Pinpoint the cell where the given text exists, returning its (X, Y) midpoint coordinate. 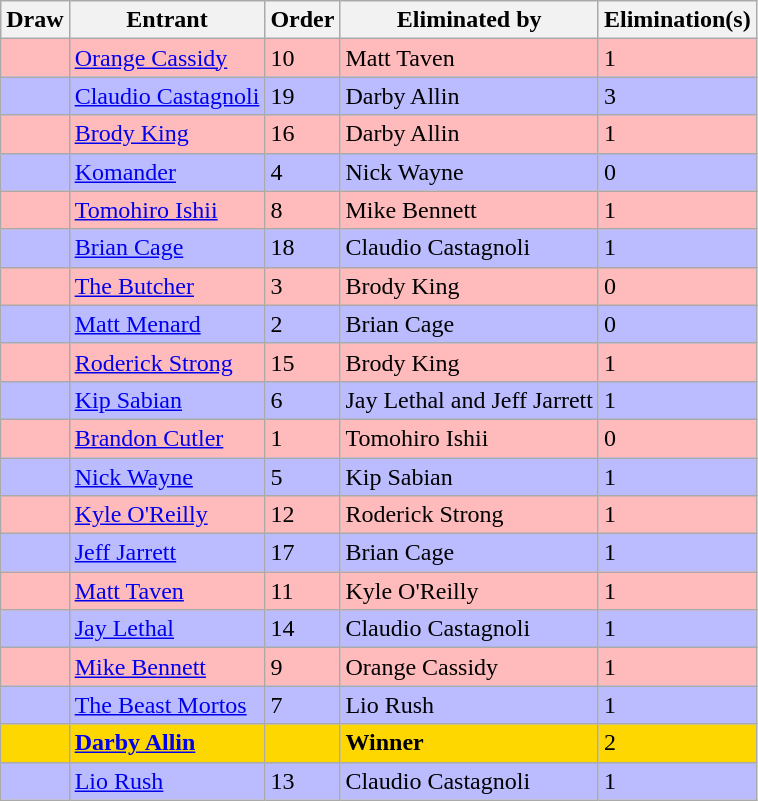
Draw (35, 20)
4 (302, 172)
18 (302, 248)
13 (302, 781)
Winner (470, 743)
12 (302, 515)
10 (302, 58)
6 (302, 400)
Komander (167, 172)
8 (302, 210)
17 (302, 553)
16 (302, 134)
14 (302, 629)
Matt Menard (167, 324)
The Beast Mortos (167, 705)
19 (302, 96)
7 (302, 705)
Jay Lethal and Jeff Jarrett (470, 400)
Brandon Cutler (167, 438)
Jeff Jarrett (167, 553)
Entrant (167, 20)
Jay Lethal (167, 629)
The Butcher (167, 286)
Elimination(s) (677, 20)
11 (302, 591)
Eliminated by (470, 20)
Order (302, 20)
9 (302, 667)
15 (302, 362)
5 (302, 477)
